Provide the (X, Y) coordinate of the cell's center where the given text is located.  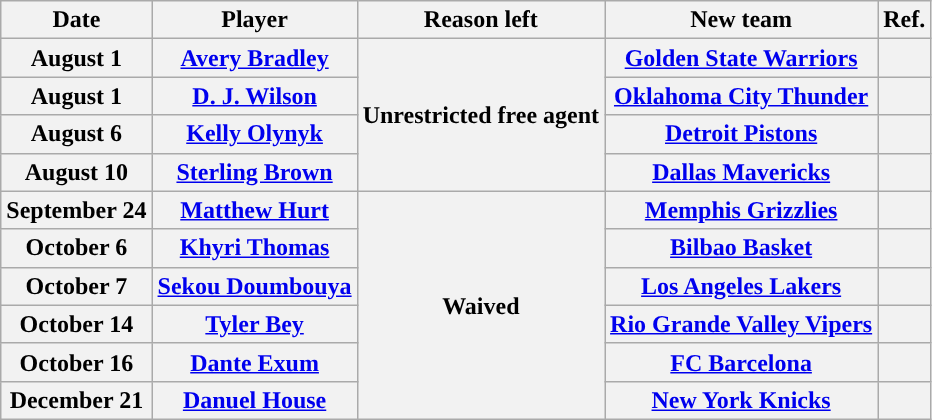
August 10 (76, 172)
Ref. (904, 20)
Golden State Warriors (742, 58)
October 7 (76, 286)
Danuel House (254, 400)
Sekou Doumbouya (254, 286)
Detroit Pistons (742, 134)
Khyri Thomas (254, 248)
Dallas Mavericks (742, 172)
October 14 (76, 324)
Date (76, 20)
New York Knicks (742, 400)
August 6 (76, 134)
D. J. Wilson (254, 96)
Waived (480, 305)
Los Angeles Lakers (742, 286)
Dante Exum (254, 362)
Avery Bradley (254, 58)
Kelly Olynyk (254, 134)
Rio Grande Valley Vipers (742, 324)
FC Barcelona (742, 362)
Sterling Brown (254, 172)
New team (742, 20)
October 6 (76, 248)
Player (254, 20)
Bilbao Basket (742, 248)
Memphis Grizzlies (742, 210)
Tyler Bey (254, 324)
Matthew Hurt (254, 210)
Reason left (480, 20)
Unrestricted free agent (480, 115)
December 21 (76, 400)
October 16 (76, 362)
September 24 (76, 210)
Oklahoma City Thunder (742, 96)
